Detect which cell encompasses the target text, then output its [X, Y] center coordinate. 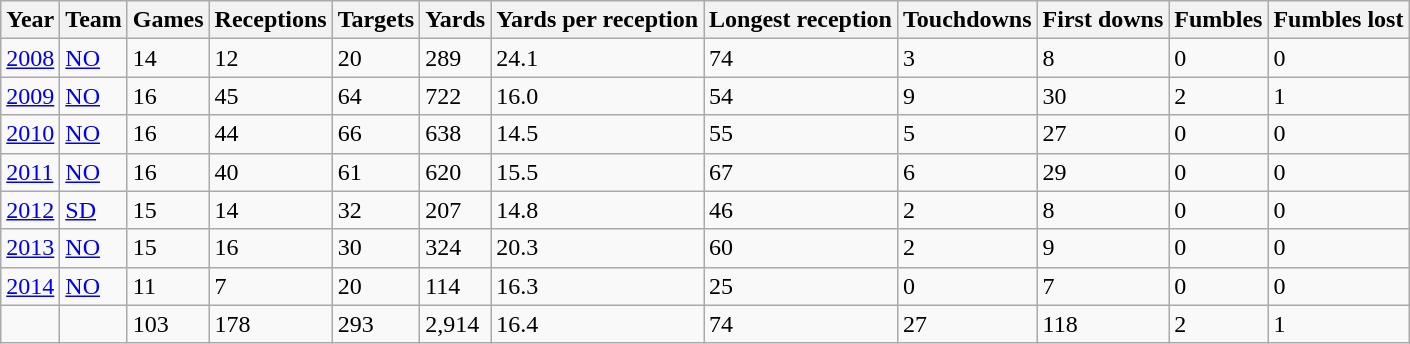
324 [456, 248]
15.5 [598, 172]
Year [30, 20]
29 [1103, 172]
2009 [30, 96]
6 [967, 172]
55 [801, 134]
SD [94, 210]
64 [376, 96]
60 [801, 248]
Games [168, 20]
32 [376, 210]
66 [376, 134]
67 [801, 172]
16.3 [598, 286]
Yards per reception [598, 20]
178 [270, 324]
24.1 [598, 58]
2011 [30, 172]
207 [456, 210]
54 [801, 96]
14.5 [598, 134]
40 [270, 172]
Targets [376, 20]
Receptions [270, 20]
2014 [30, 286]
Yards [456, 20]
Longest reception [801, 20]
2,914 [456, 324]
Team [94, 20]
289 [456, 58]
5 [967, 134]
Touchdowns [967, 20]
20.3 [598, 248]
Fumbles [1218, 20]
2012 [30, 210]
25 [801, 286]
638 [456, 134]
14.8 [598, 210]
45 [270, 96]
16.4 [598, 324]
46 [801, 210]
114 [456, 286]
2008 [30, 58]
44 [270, 134]
103 [168, 324]
2010 [30, 134]
620 [456, 172]
61 [376, 172]
11 [168, 286]
3 [967, 58]
293 [376, 324]
2013 [30, 248]
First downs [1103, 20]
118 [1103, 324]
16.0 [598, 96]
Fumbles lost [1338, 20]
722 [456, 96]
12 [270, 58]
